From the cell containing the given text, extract its center point as [X, Y] coordinate. 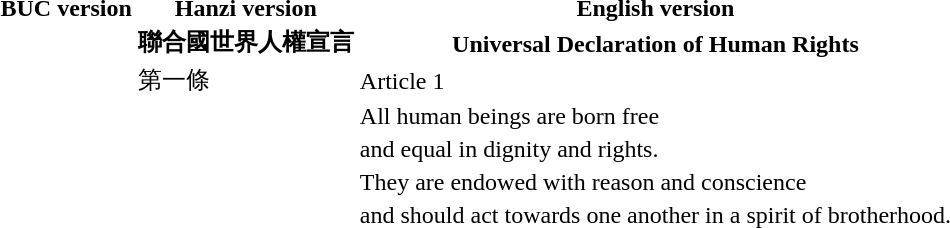
第一條 [246, 81]
聯合國世界人權宣言 [246, 43]
